Pinpoint the cell where the given text exists, returning its (x, y) midpoint coordinate. 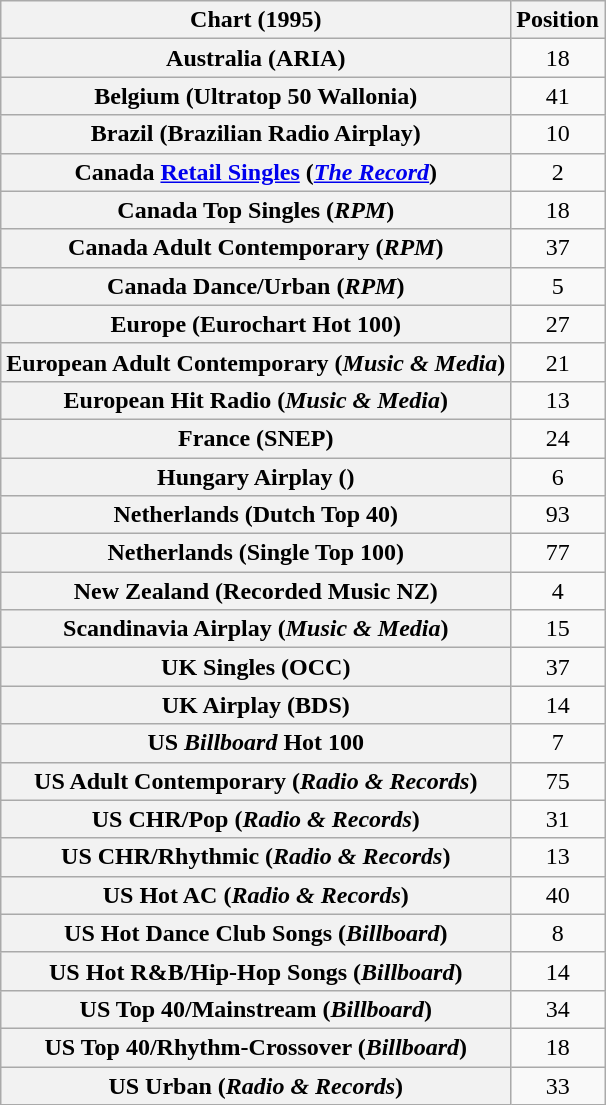
24 (558, 438)
6 (558, 477)
France (SNEP) (256, 438)
41 (558, 96)
European Hit Radio (Music & Media) (256, 400)
7 (558, 743)
5 (558, 286)
34 (558, 1009)
US CHR/Rhythmic (Radio & Records) (256, 857)
Position (558, 20)
27 (558, 324)
US Top 40/Mainstream (Billboard) (256, 1009)
US Hot R&B/Hip-Hop Songs (Billboard) (256, 971)
UK Singles (OCC) (256, 667)
Netherlands (Single Top 100) (256, 553)
Canada Dance/Urban (RPM) (256, 286)
Europe (Eurochart Hot 100) (256, 324)
US Urban (Radio & Records) (256, 1085)
Canada Adult Contemporary (RPM) (256, 248)
US Billboard Hot 100 (256, 743)
8 (558, 933)
Scandinavia Airplay (Music & Media) (256, 629)
Belgium (Ultratop 50 Wallonia) (256, 96)
US Hot AC (Radio & Records) (256, 895)
Netherlands (Dutch Top 40) (256, 515)
Canada Retail Singles (The Record) (256, 172)
93 (558, 515)
Australia (ARIA) (256, 58)
Hungary Airplay () (256, 477)
15 (558, 629)
4 (558, 591)
US Adult Contemporary (Radio & Records) (256, 781)
33 (558, 1085)
2 (558, 172)
31 (558, 819)
Canada Top Singles (RPM) (256, 210)
US Top 40/Rhythm-Crossover (Billboard) (256, 1047)
European Adult Contemporary (Music & Media) (256, 362)
New Zealand (Recorded Music NZ) (256, 591)
40 (558, 895)
US Hot Dance Club Songs (Billboard) (256, 933)
21 (558, 362)
10 (558, 134)
Chart (1995) (256, 20)
Brazil (Brazilian Radio Airplay) (256, 134)
US CHR/Pop (Radio & Records) (256, 819)
75 (558, 781)
77 (558, 553)
UK Airplay (BDS) (256, 705)
